Determine the (X, Y) coordinate at the center of the cell enclosing the given text.  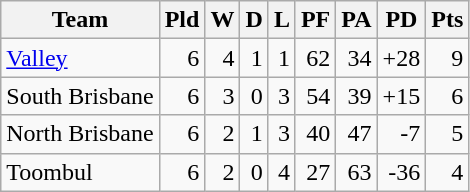
5 (448, 134)
62 (315, 58)
-7 (402, 134)
40 (315, 134)
Pts (448, 20)
27 (315, 172)
9 (448, 58)
South Brisbane (80, 96)
39 (356, 96)
Team (80, 20)
Valley (80, 58)
+15 (402, 96)
+28 (402, 58)
PD (402, 20)
54 (315, 96)
34 (356, 58)
47 (356, 134)
L (282, 20)
W (222, 20)
Toombul (80, 172)
63 (356, 172)
Pld (182, 20)
-36 (402, 172)
PF (315, 20)
PA (356, 20)
North Brisbane (80, 134)
D (254, 20)
